Locate the cell with the specified text and output its [X, Y] center coordinate. 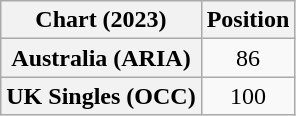
100 [248, 96]
Position [248, 20]
86 [248, 58]
Chart (2023) [101, 20]
UK Singles (OCC) [101, 96]
Australia (ARIA) [101, 58]
